Locate the cell with the specified text and output its [x, y] center coordinate. 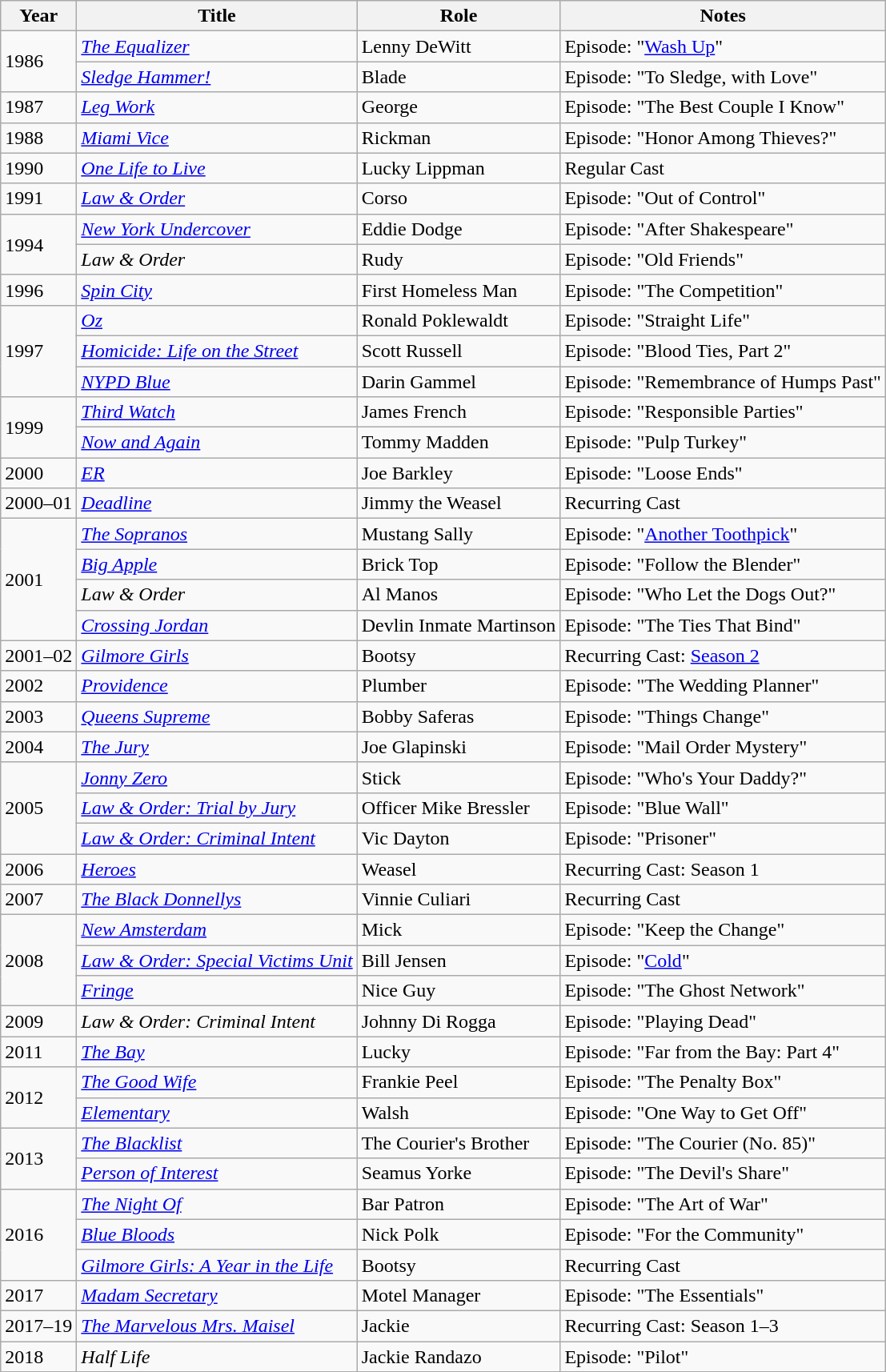
Episode: "Who's Your Daddy?" [724, 777]
Gilmore Girls: A Year in the Life [217, 1265]
1999 [38, 427]
2007 [38, 900]
The Jury [217, 747]
Johnny Di Rogga [459, 1021]
Fringe [217, 991]
Episode: "Honor Among Thieves?" [724, 138]
2002 [38, 686]
1986 [38, 62]
The Blacklist [217, 1143]
Episode: "Far from the Bay: Part 4" [724, 1052]
Homicide: Life on the Street [217, 351]
Devlin Inmate Martinson [459, 625]
Episode: "Cold" [724, 961]
2001–02 [38, 656]
New Amsterdam [217, 930]
Recurring Cast: Season 1–3 [724, 1326]
Episode: "Wash Up" [724, 46]
Gilmore Girls [217, 656]
Vinnie Culiari [459, 900]
2009 [38, 1021]
Frankie Peel [459, 1082]
1988 [38, 138]
Lucky Lippman [459, 168]
Half Life [217, 1357]
Episode: "The Devil's Share" [724, 1173]
Episode: "The Ties That Bind" [724, 625]
Providence [217, 686]
Jackie Randazo [459, 1357]
Motel Manager [459, 1295]
Episode: "For the Community" [724, 1234]
2012 [38, 1097]
James French [459, 412]
Crossing Jordan [217, 625]
Episode: "Things Change" [724, 716]
Episode: "Loose Ends" [724, 473]
Episode: "Pilot" [724, 1357]
Third Watch [217, 412]
Episode: "The Wedding Planner" [724, 686]
Episode: "Prisoner" [724, 838]
Episode: "Out of Control" [724, 199]
Episode: "After Shakespeare" [724, 229]
2017 [38, 1295]
Weasel [459, 869]
Jonny Zero [217, 777]
The Marvelous Mrs. Maisel [217, 1326]
2011 [38, 1052]
Recurring Cast: Season 1 [724, 869]
Episode: "Follow the Blender" [724, 564]
Regular Cast [724, 168]
Episode: "Who Let the Dogs Out?" [724, 595]
One Life to Live [217, 168]
The Good Wife [217, 1082]
The Courier's Brother [459, 1143]
Bobby Saferas [459, 716]
Plumber [459, 686]
Deadline [217, 503]
1994 [38, 244]
2008 [38, 961]
Oz [217, 320]
Ronald Poklewaldt [459, 320]
2001 [38, 580]
Episode: "The Courier (No. 85)" [724, 1143]
Episode: "Pulp Turkey" [724, 443]
Year [38, 16]
ER [217, 473]
Spin City [217, 290]
Law & Order: Special Victims Unit [217, 961]
Rickman [459, 138]
Episode: "Playing Dead" [724, 1021]
2004 [38, 747]
Corso [459, 199]
Elementary [217, 1113]
Darin Gammel [459, 382]
Miami Vice [217, 138]
Al Manos [459, 595]
Rudy [459, 259]
Big Apple [217, 564]
Episode: "Blood Ties, Part 2" [724, 351]
Lenny DeWitt [459, 46]
Episode: "The Best Couple I Know" [724, 107]
Tommy Madden [459, 443]
1990 [38, 168]
Joe Glapinski [459, 747]
Scott Russell [459, 351]
Episode: "The Ghost Network" [724, 991]
Law & Order: Trial by Jury [217, 808]
Lucky [459, 1052]
2000–01 [38, 503]
The Black Donnellys [217, 900]
1996 [38, 290]
Episode: "Old Friends" [724, 259]
Bill Jensen [459, 961]
Leg Work [217, 107]
Jackie [459, 1326]
Episode: "Another Toothpick" [724, 534]
Madam Secretary [217, 1295]
Mick [459, 930]
2005 [38, 808]
Episode: "Straight Life" [724, 320]
Episode: "The Competition" [724, 290]
The Bay [217, 1052]
Episode: "One Way to Get Off" [724, 1113]
First Homeless Man [459, 290]
Episode: "The Penalty Box" [724, 1082]
Brick Top [459, 564]
Person of Interest [217, 1173]
Queens Supreme [217, 716]
Vic Dayton [459, 838]
The Sopranos [217, 534]
Notes [724, 16]
Now and Again [217, 443]
Role [459, 16]
The Night Of [217, 1204]
Jimmy the Weasel [459, 503]
New York Undercover [217, 229]
1991 [38, 199]
Episode: "The Art of War" [724, 1204]
1987 [38, 107]
1997 [38, 351]
Episode: "Keep the Change" [724, 930]
2013 [38, 1158]
2003 [38, 716]
Nick Polk [459, 1234]
Nice Guy [459, 991]
Episode: "Mail Order Mystery" [724, 747]
Episode: "The Essentials" [724, 1295]
2006 [38, 869]
Officer Mike Bressler [459, 808]
Bar Patron [459, 1204]
Episode: "Blue Wall" [724, 808]
Seamus Yorke [459, 1173]
Sledge Hammer! [217, 77]
NYPD Blue [217, 382]
2017–19 [38, 1326]
2016 [38, 1234]
Title [217, 16]
Recurring Cast: Season 2 [724, 656]
Mustang Sally [459, 534]
Joe Barkley [459, 473]
Episode: "To Sledge, with Love" [724, 77]
Eddie Dodge [459, 229]
2000 [38, 473]
The Equalizer [217, 46]
Heroes [217, 869]
Episode: "Remembrance of Humps Past" [724, 382]
2018 [38, 1357]
Walsh [459, 1113]
Blade [459, 77]
Blue Bloods [217, 1234]
George [459, 107]
Stick [459, 777]
Episode: "Responsible Parties" [724, 412]
